Detect which cell encompasses the target text, then output its (X, Y) center coordinate. 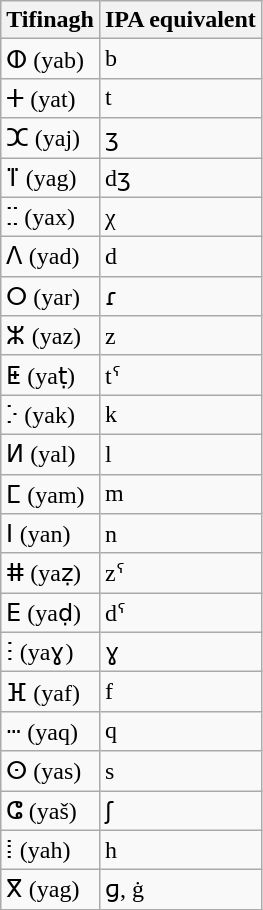
dˤ (180, 613)
s (180, 771)
q (180, 731)
ⵟ (yaṭ) (50, 375)
dʒ (180, 178)
h (180, 850)
ⵎ (yam) (50, 494)
ⴾ (yak) (50, 415)
ⴳ (yag) (50, 890)
tˤ (180, 375)
ʒ (180, 138)
n (180, 534)
Tifinagh (50, 20)
ⴶ (yag) (50, 178)
k (180, 415)
ⵆ (yax) (50, 217)
f (180, 692)
zˤ (180, 573)
ⵍ (yal) (50, 454)
ɡ, ġ (180, 890)
ⵈ (yaq) (50, 731)
ⴼ (yaf) (50, 692)
b (180, 59)
ⵛ (yaš) (50, 810)
ⵔ (yar) (50, 296)
l (180, 454)
ɾ (180, 296)
ⵏ (yan) (50, 534)
ⵜ (yat) (50, 98)
ⴷ (yad) (50, 257)
ɣ (180, 652)
χ (180, 217)
ʃ (180, 810)
ⵣ (yaz) (50, 336)
t (180, 98)
m (180, 494)
ⵀ (yab) (50, 59)
d (180, 257)
z (180, 336)
IPA equivalent (180, 20)
ⵂ (yah) (50, 850)
ⵌ (yaẓ) (50, 573)
ⵙ (yas) (50, 771)
ⵗ (yaɣ) (50, 652)
ⴹ (yaḍ) (50, 613)
ⵋ (yaj) (50, 138)
